Return [X, Y] of the center of cell containing provided text 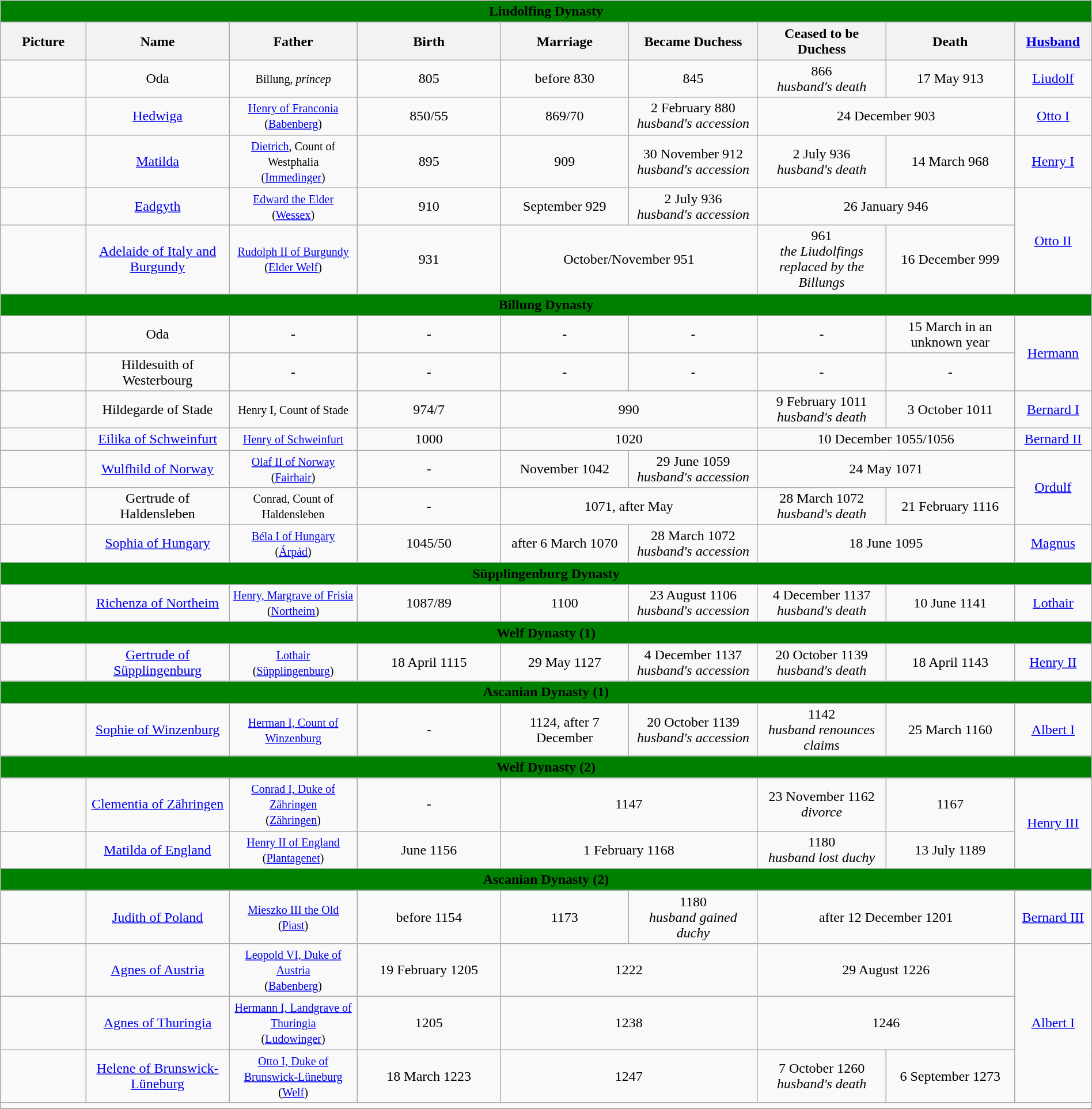
2 February 880husband's accession [693, 116]
1246 [886, 1023]
Henry of Franconia(Babenberg) [294, 116]
2 July 936husband's death [821, 161]
845 [693, 78]
25 March 1160 [950, 730]
Hildegarde of Stade [158, 409]
6 September 1273 [950, 1076]
20 October 1139husband's accession [693, 730]
24 May 1071 [886, 469]
Henry II [1053, 662]
Gertrude of Süpplingenburg [158, 662]
Father [294, 41]
Clementia of Zähringen [158, 804]
990 [629, 409]
18 March 1223 [429, 1076]
895 [429, 161]
Henry I [1053, 161]
Matilda of England [158, 850]
7 October 1260husband's death [821, 1076]
30 November 912husband's accession [693, 161]
Henry of Schweinfurt [294, 439]
Adelaide of Italy and Burgundy [158, 259]
Ceased to be Duchess [821, 41]
Picture [44, 41]
1124, after 7 December [564, 730]
13 July 1189 [950, 850]
Henry III [1053, 823]
Magnus [1053, 544]
18 June 1095 [886, 544]
1238 [629, 1023]
before 830 [564, 78]
Edward the Elder(Wessex) [294, 206]
Welf Dynasty (2) [546, 767]
1180husband gained duchy [693, 917]
Bernard I [1053, 409]
28 March 1072husband's accession [693, 544]
1020 [629, 439]
28 March 1072husband's death [821, 507]
Agnes of Austria [158, 970]
Süpplingenburg Dynasty [546, 574]
Agnes of Thuringia [158, 1023]
Otto II [1053, 241]
1087/89 [429, 603]
1100 [564, 603]
Liudolf [1053, 78]
Bernard II [1053, 439]
909 [564, 161]
910 [429, 206]
Birth [429, 41]
June 1156 [429, 850]
17 May 913 [950, 78]
Ordulf [1053, 488]
Conrad, Count of Haldensleben [294, 507]
1045/50 [429, 544]
Conrad I, Duke of Zähringen(Zähringen) [294, 804]
Ascanian Dynasty (2) [546, 879]
16 December 999 [950, 259]
850/55 [429, 116]
805 [429, 78]
869/70 [564, 116]
Leopold VI, Duke of Austria(Babenberg) [294, 970]
1142husband renounces claims [821, 730]
18 April 1143 [950, 662]
after 12 December 1201 [886, 917]
10 December 1055/1056 [886, 439]
1000 [429, 439]
Mieszko III the Old(Piast) [294, 917]
29 August 1226 [886, 970]
Otto I, Duke of Brunswick-Lüneburg(Welf) [294, 1076]
29 May 1127 [564, 662]
29 June 1059husband's accession [693, 469]
Billung, princep [294, 78]
1205 [429, 1023]
1173 [564, 917]
Hildesuith of Westerbourg [158, 372]
Richenza of Northeim [158, 603]
Rudolph II of Burgundy(Elder Welf) [294, 259]
23 November 1162divorce [821, 804]
Hedwiga [158, 116]
Henry II of England(Plantagenet) [294, 850]
Gertrude of Haldensleben [158, 507]
Ascanian Dynasty (1) [546, 692]
20 October 1139husband's death [821, 662]
Dietrich, Count of Westphalia(Immedinger) [294, 161]
23 August 1106husband's accession [693, 603]
Hermann [1053, 353]
10 June 1141 [950, 603]
1180husband lost duchy [821, 850]
24 December 903 [886, 116]
Eilika of Schweinfurt [158, 439]
Eadgyth [158, 206]
Matilda [158, 161]
Welf Dynasty (1) [546, 633]
1167 [950, 804]
Herman I, Count of Winzenburg [294, 730]
Henry I, Count of Stade [294, 409]
866husband's death [821, 78]
4 December 1137husband's death [821, 603]
Béla I of Hungary(Árpád) [294, 544]
1222 [629, 970]
3 October 1011 [950, 409]
1247 [629, 1076]
Otto I [1053, 116]
Judith of Poland [158, 917]
Husband [1053, 41]
Death [950, 41]
after 6 March 1070 [564, 544]
21 February 1116 [950, 507]
19 February 1205 [429, 970]
Olaf II of Norway(Fairhair) [294, 469]
1147 [629, 804]
Hermann I, Landgrave of Thuringia(Ludowinger) [294, 1023]
18 April 1115 [429, 662]
Sophia of Hungary [158, 544]
14 March 968 [950, 161]
Billung Dynasty [546, 305]
931 [429, 259]
November 1042 [564, 469]
961the Liudolfings replaced by the Billungs [821, 259]
1 February 1168 [629, 850]
15 March in an unknown year [950, 334]
October/November 951 [629, 259]
Became Duchess [693, 41]
2 July 936husband's accession [693, 206]
Sophie of Winzenburg [158, 730]
September 929 [564, 206]
Name [158, 41]
4 December 1137husband's accession [693, 662]
Bernard III [1053, 917]
Helene of Brunswick-Lüneburg [158, 1076]
Lothair(Süpplingenburg) [294, 662]
974/7 [429, 409]
1071, after May [629, 507]
Henry, Margrave of Frisia(Northeim) [294, 603]
Liudolfing Dynasty [546, 12]
26 January 946 [886, 206]
before 1154 [429, 917]
9 February 1011husband's death [821, 409]
Marriage [564, 41]
Wulfhild of Norway [158, 469]
Lothair [1053, 603]
